Extract the [X, Y] coordinate from the center of the cell holding the provided text.  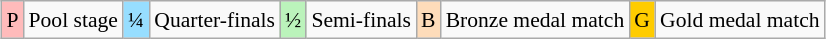
B [428, 20]
P [12, 20]
Gold medal match [740, 20]
½ [293, 20]
Pool stage [72, 20]
Semi-finals [361, 20]
¼ [136, 20]
Quarter-finals [214, 20]
G [642, 20]
Bronze medal match [536, 20]
